Capture the cell that displays the provided text and extract its [X, Y] central coordinate. 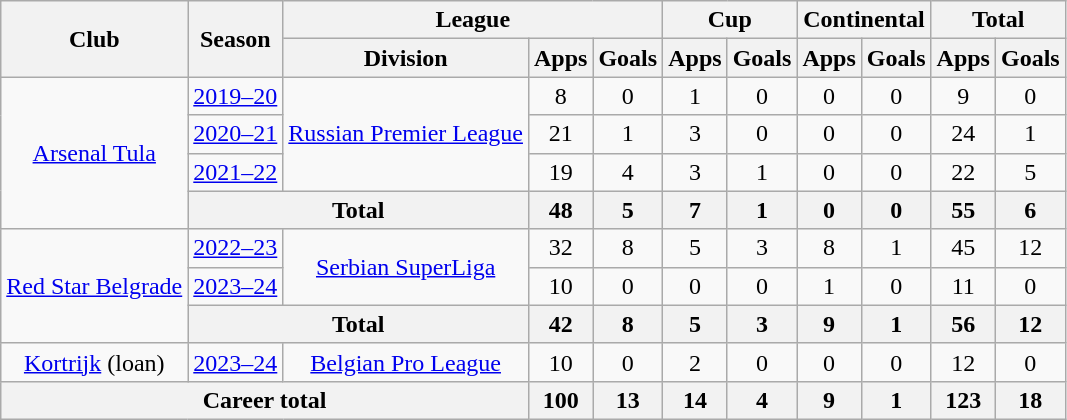
21 [560, 134]
2 [695, 362]
League [473, 20]
55 [963, 210]
2022–23 [236, 248]
2020–21 [236, 134]
45 [963, 248]
Continental [864, 20]
Belgian Pro League [406, 362]
Season [236, 39]
Russian Premier League [406, 134]
123 [963, 400]
24 [963, 134]
7 [695, 210]
Division [406, 58]
11 [963, 286]
19 [560, 172]
48 [560, 210]
Arsenal Tula [94, 153]
6 [1030, 210]
Club [94, 39]
Red Star Belgrade [94, 286]
42 [560, 324]
56 [963, 324]
13 [628, 400]
Kortrijk (loan) [94, 362]
Serbian SuperLiga [406, 267]
18 [1030, 400]
14 [695, 400]
2019–20 [236, 96]
2021–22 [236, 172]
Career total [265, 400]
22 [963, 172]
32 [560, 248]
Cup [730, 20]
100 [560, 400]
